Extract the [x, y] coordinate from the center of the cell holding the provided text.  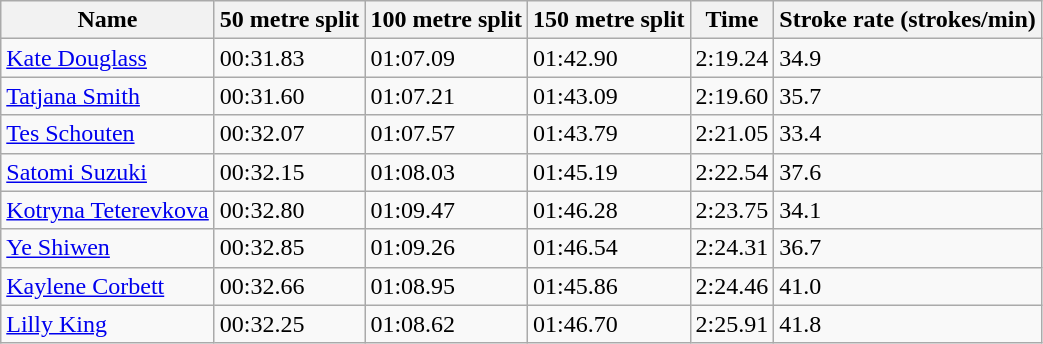
01:08.95 [446, 286]
37.6 [908, 172]
34.1 [908, 210]
Kaylene Corbett [108, 286]
01:42.90 [608, 58]
01:07.09 [446, 58]
Stroke rate (strokes/min) [908, 20]
01:43.09 [608, 96]
100 metre split [446, 20]
2:19.60 [732, 96]
2:19.24 [732, 58]
Tatjana Smith [108, 96]
2:23.75 [732, 210]
41.8 [908, 324]
00:32.80 [290, 210]
00:31.83 [290, 58]
01:09.47 [446, 210]
150 metre split [608, 20]
01:45.86 [608, 286]
Name [108, 20]
35.7 [908, 96]
2:21.05 [732, 134]
01:46.28 [608, 210]
Time [732, 20]
01:46.70 [608, 324]
36.7 [908, 248]
01:46.54 [608, 248]
Ye Shiwen [108, 248]
01:09.26 [446, 248]
00:32.07 [290, 134]
00:32.66 [290, 286]
00:32.25 [290, 324]
Lilly King [108, 324]
Satomi Suzuki [108, 172]
00:32.85 [290, 248]
34.9 [908, 58]
Kotryna Teterevkova [108, 210]
Kate Douglass [108, 58]
33.4 [908, 134]
00:32.15 [290, 172]
Tes Schouten [108, 134]
2:25.91 [732, 324]
01:45.19 [608, 172]
01:08.03 [446, 172]
2:24.31 [732, 248]
41.0 [908, 286]
2:24.46 [732, 286]
01:43.79 [608, 134]
2:22.54 [732, 172]
01:07.57 [446, 134]
01:08.62 [446, 324]
01:07.21 [446, 96]
00:31.60 [290, 96]
50 metre split [290, 20]
